Extract the [X, Y] coordinate from the center of the cell holding the provided text.  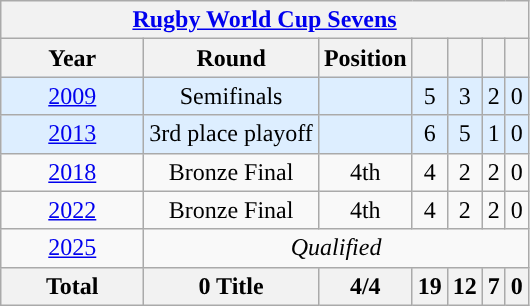
Semifinals [232, 96]
3rd place playoff [232, 134]
7 [494, 286]
1 [494, 134]
2013 [72, 134]
Position [365, 58]
6 [430, 134]
2022 [72, 210]
Round [232, 58]
0 Title [232, 286]
2018 [72, 172]
Year [72, 58]
2025 [72, 248]
4/4 [365, 286]
Qualified [336, 248]
2009 [72, 96]
Rugby World Cup Sevens [265, 20]
3 [464, 96]
19 [430, 286]
Total [72, 286]
12 [464, 286]
